Find where the given text appears and provide that cell's center as [x, y] coordinate. 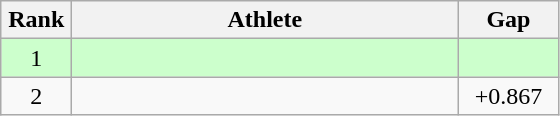
2 [36, 96]
Athlete [265, 20]
Gap [508, 20]
Rank [36, 20]
+0.867 [508, 96]
1 [36, 58]
